Capture the cell that displays the provided text and extract its (x, y) central coordinate. 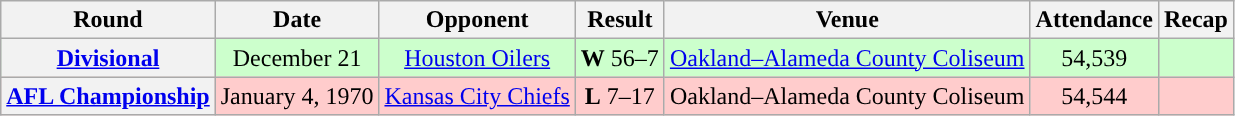
W 56–7 (620, 58)
Kansas City Chiefs (477, 96)
L 7–17 (620, 96)
Venue (847, 20)
Opponent (477, 20)
54,544 (1094, 96)
Round (108, 20)
January 4, 1970 (297, 96)
Divisional (108, 58)
54,539 (1094, 58)
AFL Championship (108, 96)
Result (620, 20)
Date (297, 20)
December 21 (297, 58)
Attendance (1094, 20)
Recap (1196, 20)
Houston Oilers (477, 58)
